Pinpoint the cell where the given text exists, returning its (x, y) midpoint coordinate. 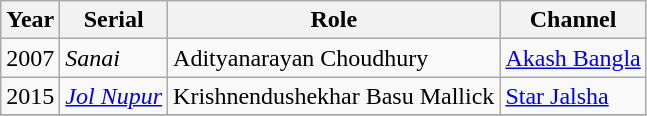
Role (334, 20)
Serial (114, 20)
Sanai (114, 58)
2015 (30, 96)
Jol Nupur (114, 96)
Star Jalsha (573, 96)
Krishnendushekhar Basu Mallick (334, 96)
Akash Bangla (573, 58)
Adityanarayan Choudhury (334, 58)
Year (30, 20)
2007 (30, 58)
Channel (573, 20)
